Detect which cell encompasses the target text, then output its (X, Y) center coordinate. 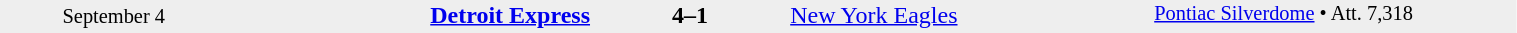
Detroit Express (410, 15)
Pontiac Silverdome • Att. 7,318 (1335, 16)
September 4 (114, 16)
New York Eagles (971, 15)
4–1 (690, 15)
